Capture the cell that displays the provided text and extract its [X, Y] central coordinate. 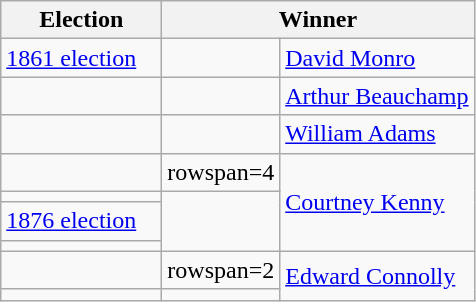
Arthur Beauchamp [377, 96]
rowspan=2 [221, 270]
David Monro [377, 58]
Election [82, 20]
Winner [318, 20]
rowspan=4 [221, 172]
Courtney Kenny [377, 202]
1861 election [82, 58]
1876 election [82, 221]
William Adams [377, 134]
Edward Connolly [377, 276]
